For the text-containing cell, return its midpoint in [x, y] coordinate format. 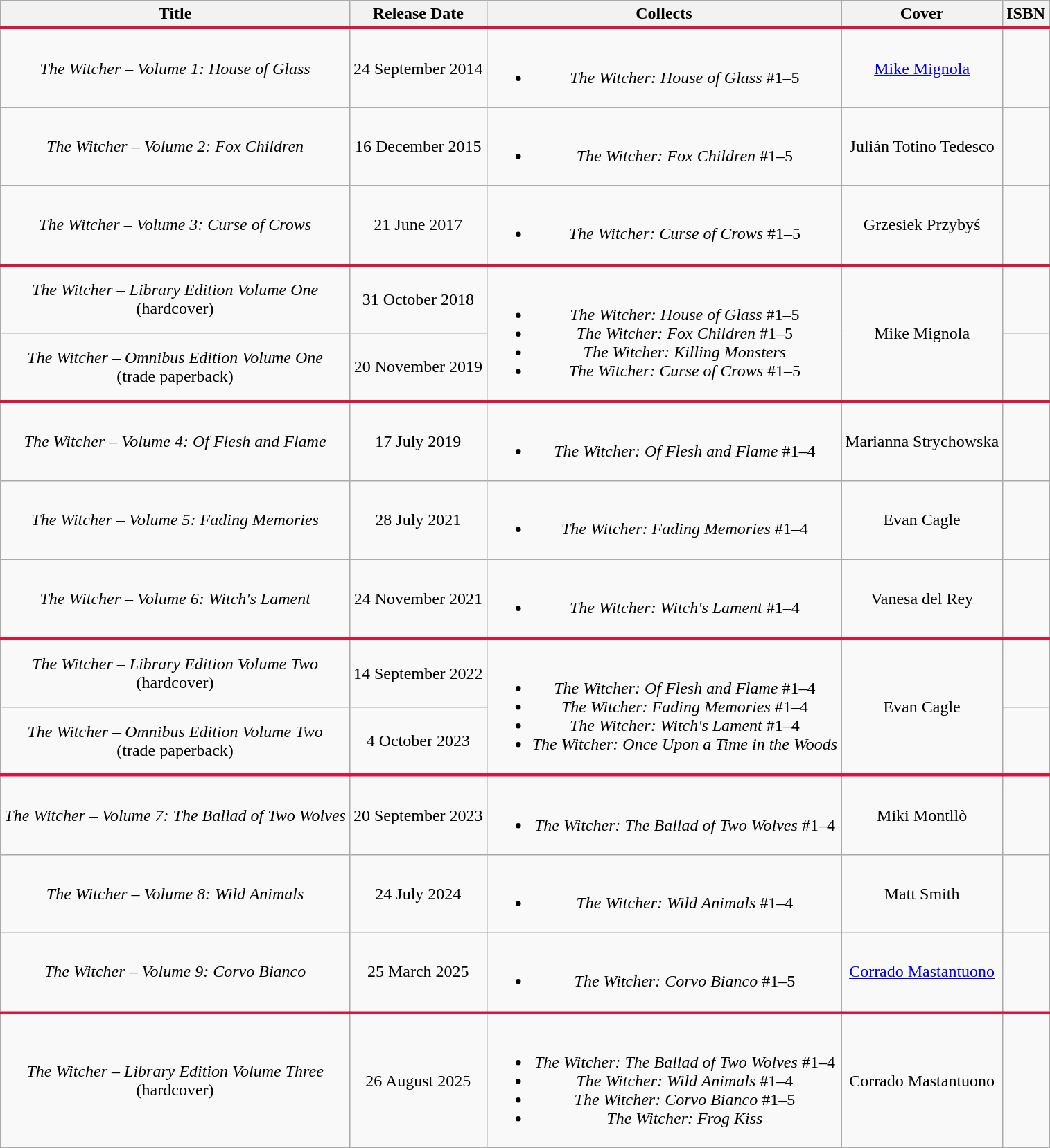
The Witcher: Wild Animals #1–4 [664, 894]
The Witcher – Volume 6: Witch's Lament [175, 599]
16 December 2015 [418, 147]
31 October 2018 [418, 299]
The Witcher: The Ballad of Two Wolves #1–4The Witcher: Wild Animals #1–4The Witcher: Corvo Bianco #1–5The Witcher: Frog Kiss [664, 1080]
20 November 2019 [418, 367]
Cover [922, 15]
The Witcher – Library Edition Volume One(hardcover) [175, 299]
28 July 2021 [418, 520]
17 July 2019 [418, 442]
The Witcher – Volume 7: The Ballad of Two Wolves [175, 815]
Vanesa del Rey [922, 599]
The Witcher – Omnibus Edition Volume One(trade paperback) [175, 367]
The Witcher – Library Edition Volume Three(hardcover) [175, 1080]
The Witcher – Volume 2: Fox Children [175, 147]
The Witcher: Corvo Bianco #1–5 [664, 973]
Grzesiek Przybyś [922, 226]
21 June 2017 [418, 226]
24 November 2021 [418, 599]
Title [175, 15]
ISBN [1026, 15]
The Witcher: Curse of Crows #1–5 [664, 226]
14 September 2022 [418, 673]
26 August 2025 [418, 1080]
Release Date [418, 15]
Collects [664, 15]
The Witcher: Of Flesh and Flame #1–4The Witcher: Fading Memories #1–4The Witcher: Witch's Lament #1–4The Witcher: Once Upon a Time in the Woods [664, 707]
24 September 2014 [418, 68]
Miki Montllò [922, 815]
24 July 2024 [418, 894]
Julián Totino Tedesco [922, 147]
The Witcher: Of Flesh and Flame #1–4 [664, 442]
The Witcher – Library Edition Volume Two(hardcover) [175, 673]
The Witcher: House of Glass #1–5 [664, 68]
The Witcher: Fading Memories #1–4 [664, 520]
The Witcher: Witch's Lament #1–4 [664, 599]
The Witcher: House of Glass #1–5The Witcher: Fox Children #1–5The Witcher: Killing MonstersThe Witcher: Curse of Crows #1–5 [664, 333]
The Witcher – Volume 1: House of Glass [175, 68]
Marianna Strychowska [922, 442]
4 October 2023 [418, 741]
The Witcher: The Ballad of Two Wolves #1–4 [664, 815]
20 September 2023 [418, 815]
The Witcher: Fox Children #1–5 [664, 147]
The Witcher – Volume 9: Corvo Bianco [175, 973]
The Witcher – Omnibus Edition Volume Two(trade paperback) [175, 741]
The Witcher – Volume 8: Wild Animals [175, 894]
Matt Smith [922, 894]
The Witcher – Volume 4: Of Flesh and Flame [175, 442]
The Witcher – Volume 5: Fading Memories [175, 520]
25 March 2025 [418, 973]
The Witcher – Volume 3: Curse of Crows [175, 226]
